Locate the cell with the specified text and output its (x, y) center coordinate. 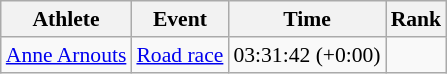
Event (180, 19)
Time (306, 19)
Road race (180, 55)
Anne Arnouts (66, 55)
Athlete (66, 19)
03:31:42 (+0:00) (306, 55)
Rank (416, 19)
